Search for the cell housing the specified text and yield its (X, Y) center coordinate. 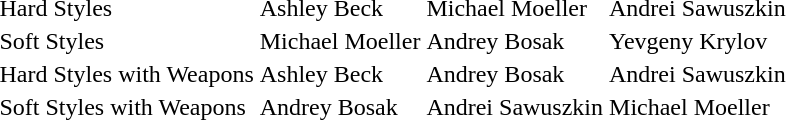
Ashley Beck (340, 74)
Michael Moeller (340, 41)
